Extract the [x, y] coordinate from the center of the cell holding the provided text.  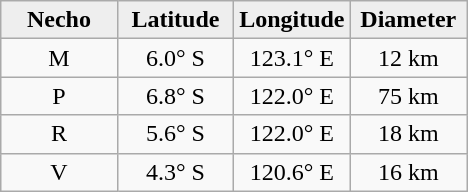
6.0° S [175, 58]
Diameter [408, 20]
120.6° E [292, 172]
R [59, 134]
P [59, 96]
75 km [408, 96]
12 km [408, 58]
6.8° S [175, 96]
5.6° S [175, 134]
V [59, 172]
Longitude [292, 20]
Necho [59, 20]
M [59, 58]
4.3° S [175, 172]
18 km [408, 134]
123.1° E [292, 58]
16 km [408, 172]
Latitude [175, 20]
